Identify which cell holds the provided text, then report its [x, y] central coordinate. 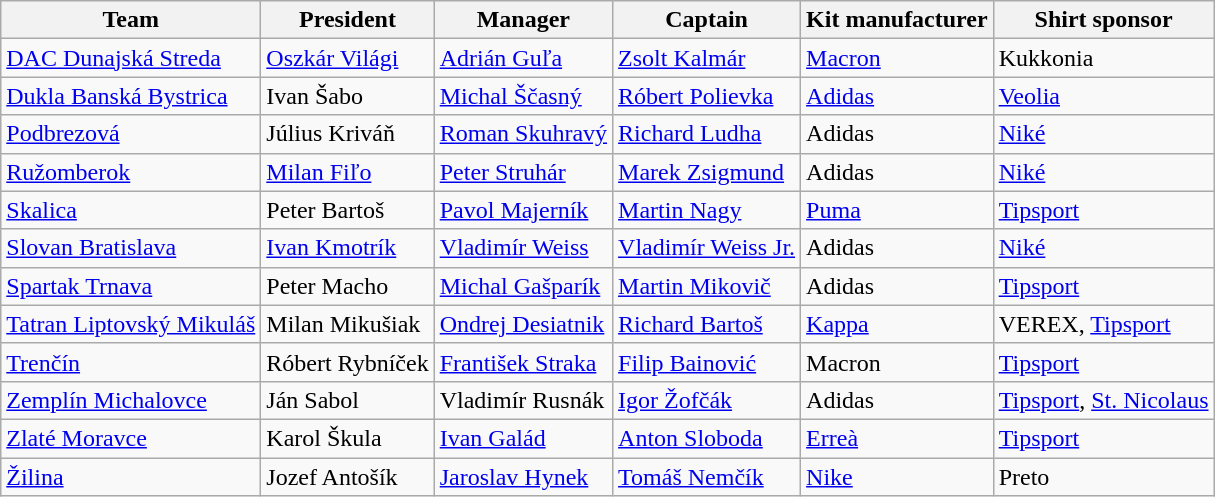
Michal Ščasný [523, 96]
Zsolt Kalmár [707, 58]
DAC Dunajská Streda [131, 58]
Tomáš Nemčík [707, 477]
Tipsport, St. Nicolaus [1104, 400]
Adrián Guľa [523, 58]
Vladimír Rusnák [523, 400]
VEREX, Tipsport [1104, 324]
Kappa [898, 324]
Slovan Bratislava [131, 248]
Skalica [131, 210]
Team [131, 20]
Oszkár Világi [348, 58]
Nike [898, 477]
Martin Mikovič [707, 286]
Richard Bartoš [707, 324]
Trenčín [131, 362]
Erreà [898, 438]
Ján Sabol [348, 400]
Ivan Kmotrík [348, 248]
Shirt sponsor [1104, 20]
Marek Zsigmund [707, 172]
Manager [523, 20]
Puma [898, 210]
Spartak Trnava [131, 286]
Podbrezová [131, 134]
Peter Struhár [523, 172]
Roman Skuhravý [523, 134]
Zemplín Michalovce [131, 400]
Július Kriváň [348, 134]
Jozef Antošík [348, 477]
Vladimír Weiss [523, 248]
Igor Žofčák [707, 400]
Róbert Polievka [707, 96]
Captain [707, 20]
Jaroslav Hynek [523, 477]
Martin Nagy [707, 210]
Karol Škula [348, 438]
Róbert Rybníček [348, 362]
František Straka [523, 362]
Žilina [131, 477]
Filip Bainović [707, 362]
Pavol Majerník [523, 210]
Vladimír Weiss Jr. [707, 248]
Kukkonia [1104, 58]
Kit manufacturer [898, 20]
Milan Fiľo [348, 172]
Veolia [1104, 96]
Peter Bartoš [348, 210]
President [348, 20]
Ondrej Desiatnik [523, 324]
Richard Ludha [707, 134]
Ivan Galád [523, 438]
Michal Gašparík [523, 286]
Anton Sloboda [707, 438]
Ivan Šabo [348, 96]
Milan Mikušiak [348, 324]
Ružomberok [131, 172]
Tatran Liptovský Mikuláš [131, 324]
Peter Macho [348, 286]
Zlaté Moravce [131, 438]
Dukla Banská Bystrica [131, 96]
Preto [1104, 477]
